Output the [x, y] coordinate of the center of the cell containing the given text.  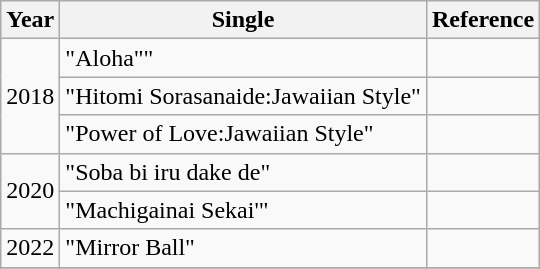
"Hitomi Sorasanaide:Jawaiian Style" [244, 96]
2018 [30, 96]
2020 [30, 191]
"Soba bi iru dake de" [244, 172]
"Aloha"" [244, 58]
"Power of Love:Jawaiian Style" [244, 134]
"Mirror Ball" [244, 248]
Year [30, 20]
Reference [482, 20]
"Machigainai Sekai'" [244, 210]
Single [244, 20]
2022 [30, 248]
